Find where the given text appears and provide that cell's center as (x, y) coordinate. 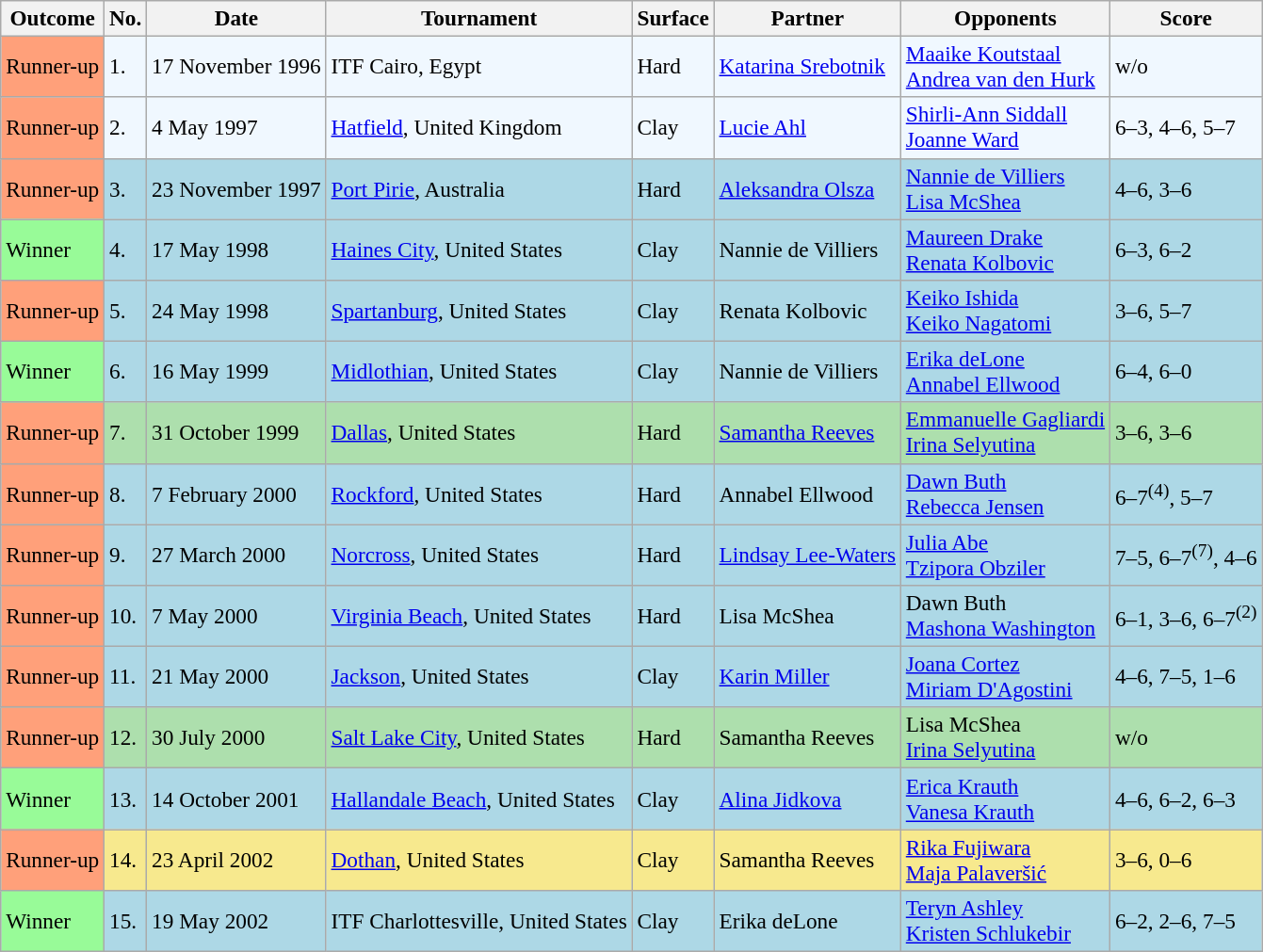
Alina Jidkova (807, 799)
Dawn Buth Rebecca Jensen (1005, 493)
6–2, 2–6, 7–5 (1187, 921)
Lindsay Lee-Waters (807, 554)
ITF Charlottesville, United States (478, 921)
Erica Krauth Vanesa Krauth (1005, 799)
Rika Fujiwara Maja Palaveršić (1005, 859)
Emmanuelle Gagliardi Irina Selyutina (1005, 433)
7. (126, 433)
Score (1187, 18)
17 November 1996 (236, 66)
4 May 1997 (236, 128)
ITF Cairo, Egypt (478, 66)
Norcross, United States (478, 554)
7–5, 6–7(7), 4–6 (1187, 554)
10. (126, 616)
Maaike Koutstaal Andrea van den Hurk (1005, 66)
12. (126, 738)
14 October 2001 (236, 799)
27 March 2000 (236, 554)
Hallandale Beach, United States (478, 799)
Hatfield, United Kingdom (478, 128)
Port Pirie, Australia (478, 188)
31 October 1999 (236, 433)
Salt Lake City, United States (478, 738)
Julia Abe Tzipora Obziler (1005, 554)
Keiko Ishida Keiko Nagatomi (1005, 311)
7 February 2000 (236, 493)
3–6, 0–6 (1187, 859)
Erika deLone (807, 921)
Aleksandra Olsza (807, 188)
6. (126, 371)
Karin Miller (807, 676)
23 April 2002 (236, 859)
3–6, 5–7 (1187, 311)
Teryn Ashley Kristen Schlukebir (1005, 921)
8. (126, 493)
2. (126, 128)
Haines City, United States (478, 249)
Dallas, United States (478, 433)
Lisa McShea Irina Selyutina (1005, 738)
Dawn Buth Mashona Washington (1005, 616)
13. (126, 799)
21 May 2000 (236, 676)
Erika deLone Annabel Ellwood (1005, 371)
Spartanburg, United States (478, 311)
6–7(4), 5–7 (1187, 493)
No. (126, 18)
Tournament (478, 18)
Nannie de Villiers Lisa McShea (1005, 188)
Annabel Ellwood (807, 493)
Virginia Beach, United States (478, 616)
14. (126, 859)
Date (236, 18)
16 May 1999 (236, 371)
24 May 1998 (236, 311)
4–6, 6–2, 6–3 (1187, 799)
Joana Cortez Miriam D'Agostini (1005, 676)
4–6, 3–6 (1187, 188)
9. (126, 554)
Surface (672, 18)
Lisa McShea (807, 616)
4. (126, 249)
6–4, 6–0 (1187, 371)
Katarina Srebotnik (807, 66)
23 November 1997 (236, 188)
Rockford, United States (478, 493)
7 May 2000 (236, 616)
30 July 2000 (236, 738)
4–6, 7–5, 1–6 (1187, 676)
Lucie Ahl (807, 128)
Maureen Drake Renata Kolbovic (1005, 249)
Shirli-Ann Siddall Joanne Ward (1005, 128)
6–3, 6–2 (1187, 249)
3–6, 3–6 (1187, 433)
Dothan, United States (478, 859)
5. (126, 311)
15. (126, 921)
17 May 1998 (236, 249)
6–3, 4–6, 5–7 (1187, 128)
Outcome (53, 18)
19 May 2002 (236, 921)
1. (126, 66)
11. (126, 676)
Opponents (1005, 18)
3. (126, 188)
Partner (807, 18)
Midlothian, United States (478, 371)
Renata Kolbovic (807, 311)
6–1, 3–6, 6–7(2) (1187, 616)
Jackson, United States (478, 676)
